Output the [x, y] coordinate of the center of the cell containing the given text.  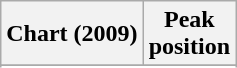
Peakposition [189, 34]
Chart (2009) [72, 34]
